Determine the [X, Y] coordinate at the center of the cell enclosing the given text.  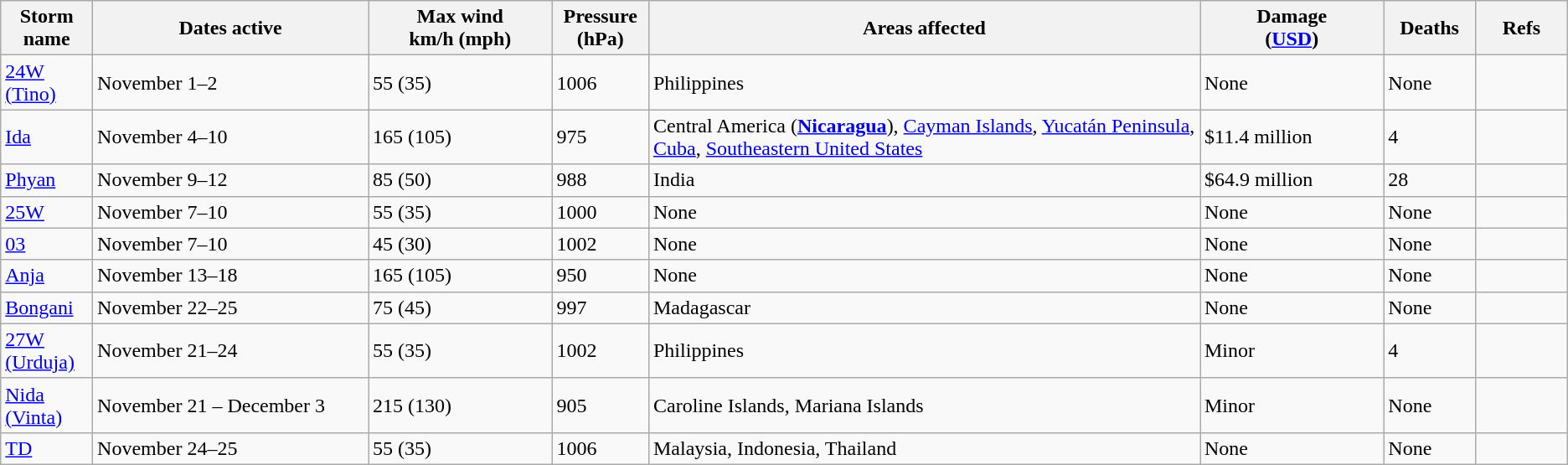
November 9–12 [231, 180]
$64.9 million [1292, 180]
November 13–18 [231, 276]
Deaths [1430, 28]
Dates active [231, 28]
988 [601, 180]
November 21 – December 3 [231, 406]
1000 [601, 212]
$11.4 million [1292, 137]
India [924, 180]
215 (130) [461, 406]
950 [601, 276]
Central America (Nicaragua), Cayman Islands, Yucatán Peninsula, Cuba, Southeastern United States [924, 137]
Malaysia, Indonesia, Thailand [924, 448]
Damage(USD) [1292, 28]
November 4–10 [231, 137]
03 [47, 244]
November 1–2 [231, 82]
85 (50) [461, 180]
Caroline Islands, Mariana Islands [924, 406]
45 (30) [461, 244]
Storm name [47, 28]
905 [601, 406]
997 [601, 307]
27W (Urduja) [47, 350]
TD [47, 448]
Madagascar [924, 307]
Nida (Vinta) [47, 406]
Areas affected [924, 28]
November 22–25 [231, 307]
75 (45) [461, 307]
24W (Tino) [47, 82]
Pressure(hPa) [601, 28]
November 21–24 [231, 350]
Phyan [47, 180]
Refs [1521, 28]
Ida [47, 137]
Max windkm/h (mph) [461, 28]
Anja [47, 276]
25W [47, 212]
975 [601, 137]
Bongani [47, 307]
November 24–25 [231, 448]
28 [1430, 180]
